Detect which cell encompasses the target text, then output its [x, y] center coordinate. 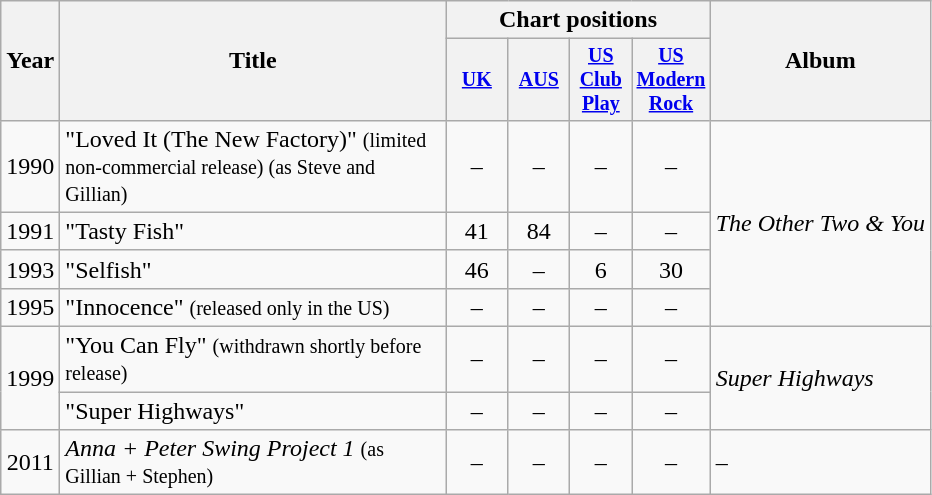
1993 [30, 269]
1991 [30, 231]
1995 [30, 307]
2011 [30, 462]
AUS [539, 80]
Title [253, 61]
"Innocence" (released only in the US) [253, 307]
The Other Two & You [820, 223]
"Super Highways" [253, 411]
1999 [30, 378]
84 [539, 231]
"Tasty Fish" [253, 231]
Album [820, 61]
Super Highways [820, 378]
46 [477, 269]
Chart positions [578, 20]
UK [477, 80]
30 [671, 269]
US Modern Rock [671, 80]
1990 [30, 166]
"Loved It (The New Factory)" (limited non-commercial release) (as Steve and Gillian) [253, 166]
Year [30, 61]
US Club Play [601, 80]
6 [601, 269]
Anna + Peter Swing Project 1 (as Gillian + Stephen) [253, 462]
"Selfish" [253, 269]
41 [477, 231]
"You Can Fly" (withdrawn shortly before release) [253, 360]
